For the text-containing cell, return its midpoint in [X, Y] coordinate format. 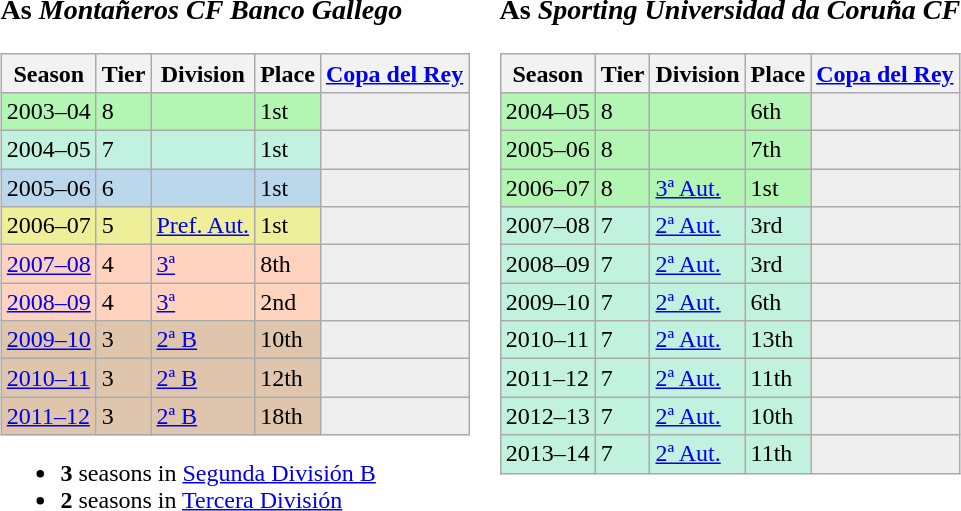
2013–14 [548, 454]
18th [288, 416]
Pref. Aut. [203, 226]
2003–04 [48, 111]
2012–13 [548, 416]
12th [288, 378]
13th [778, 340]
8th [288, 264]
7th [778, 150]
5 [124, 226]
6 [124, 188]
3ª Aut. [698, 188]
2nd [288, 302]
